Scan for the cell matching the given text and deliver its [x, y] coordinate at center. 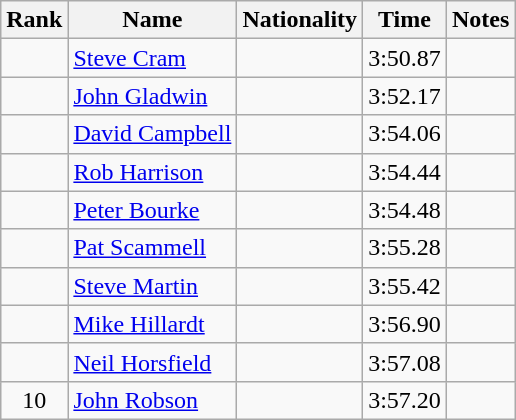
Nationality [300, 20]
3:57.20 [405, 400]
3:56.90 [405, 324]
Notes [480, 20]
10 [34, 400]
Time [405, 20]
Peter Bourke [152, 210]
3:55.42 [405, 286]
Pat Scammell [152, 248]
John Robson [152, 400]
Mike Hillardt [152, 324]
3:52.17 [405, 96]
3:54.44 [405, 172]
3:54.48 [405, 210]
Steve Martin [152, 286]
3:55.28 [405, 248]
John Gladwin [152, 96]
David Campbell [152, 134]
Neil Horsfield [152, 362]
Steve Cram [152, 58]
Rob Harrison [152, 172]
3:57.08 [405, 362]
Rank [34, 20]
3:50.87 [405, 58]
Name [152, 20]
3:54.06 [405, 134]
